For the text-containing cell, return its midpoint in (X, Y) coordinate format. 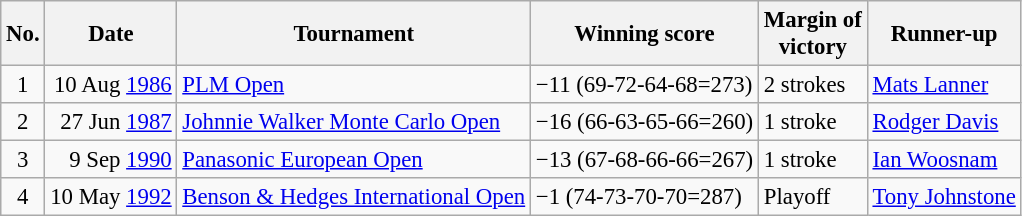
Tony Johnstone (944, 197)
10 May 1992 (111, 197)
Ian Woosnam (944, 160)
Johnnie Walker Monte Carlo Open (354, 122)
27 Jun 1987 (111, 122)
3 (23, 160)
Playoff (812, 197)
9 Sep 1990 (111, 160)
2 (23, 122)
4 (23, 197)
−13 (67-68-66-66=267) (644, 160)
Winning score (644, 34)
Rodger Davis (944, 122)
Benson & Hedges International Open (354, 197)
1 (23, 85)
−11 (69-72-64-68=273) (644, 85)
PLM Open (354, 85)
Panasonic European Open (354, 160)
Runner-up (944, 34)
−16 (66-63-65-66=260) (644, 122)
Date (111, 34)
Margin ofvictory (812, 34)
Tournament (354, 34)
Mats Lanner (944, 85)
10 Aug 1986 (111, 85)
2 strokes (812, 85)
No. (23, 34)
−1 (74-73-70-70=287) (644, 197)
